Identify which cell holds the provided text, then report its [X, Y] central coordinate. 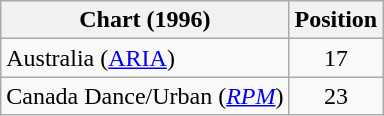
Chart (1996) [145, 20]
Position [336, 20]
Canada Dance/Urban (RPM) [145, 96]
17 [336, 58]
23 [336, 96]
Australia (ARIA) [145, 58]
